Detect which cell encompasses the target text, then output its (X, Y) center coordinate. 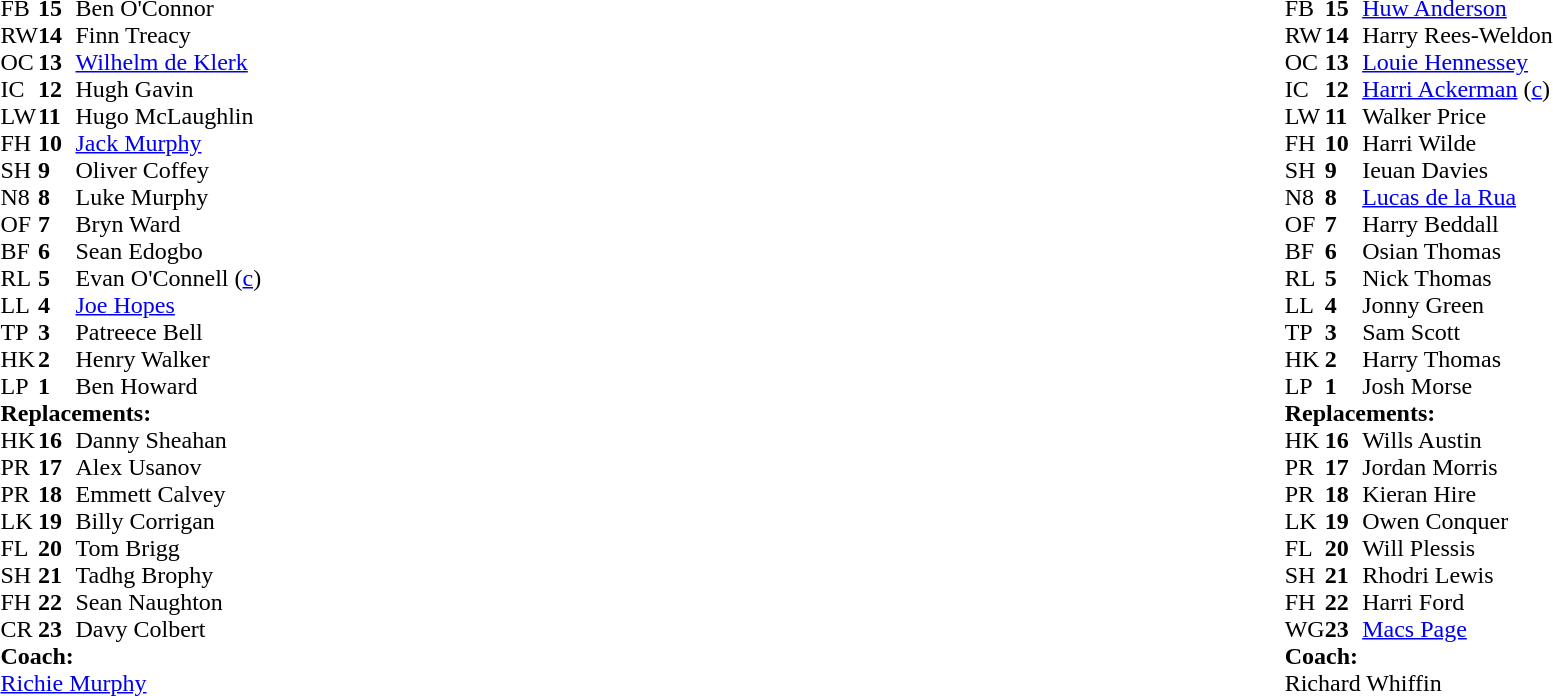
Harri Wilde (1458, 144)
Jonny Green (1458, 306)
WG (1305, 630)
Oliver Coffey (169, 170)
CR (19, 630)
Tom Brigg (169, 548)
Jordan Morris (1458, 468)
Wills Austin (1458, 440)
Harry Thomas (1458, 360)
Louie Hennessey (1458, 62)
Bryn Ward (169, 224)
Ben Howard (169, 386)
Harri Ackerman (c) (1458, 90)
Josh Morse (1458, 386)
Will Plessis (1458, 548)
Owen Conquer (1458, 522)
Sean Edogbo (169, 252)
Alex Usanov (169, 468)
Jack Murphy (169, 144)
Danny Sheahan (169, 440)
Joe Hopes (169, 306)
Harri Ford (1458, 602)
Tadhg Brophy (169, 576)
Finn Treacy (169, 36)
Rhodri Lewis (1458, 576)
Hugo McLaughlin (169, 116)
Emmett Calvey (169, 494)
Harry Rees-Weldon (1458, 36)
Evan O'Connell (c) (169, 278)
Nick Thomas (1458, 278)
Ieuan Davies (1458, 170)
Henry Walker (169, 360)
Kieran Hire (1458, 494)
Patreece Bell (169, 332)
Walker Price (1458, 116)
Harry Beddall (1458, 224)
Lucas de la Rua (1458, 198)
Davy Colbert (169, 630)
Billy Corrigan (169, 522)
Macs Page (1458, 630)
Sam Scott (1458, 332)
Osian Thomas (1458, 252)
Sean Naughton (169, 602)
Luke Murphy (169, 198)
Hugh Gavin (169, 90)
Wilhelm de Klerk (169, 62)
